Pinpoint the cell where the given text exists, returning its [X, Y] midpoint coordinate. 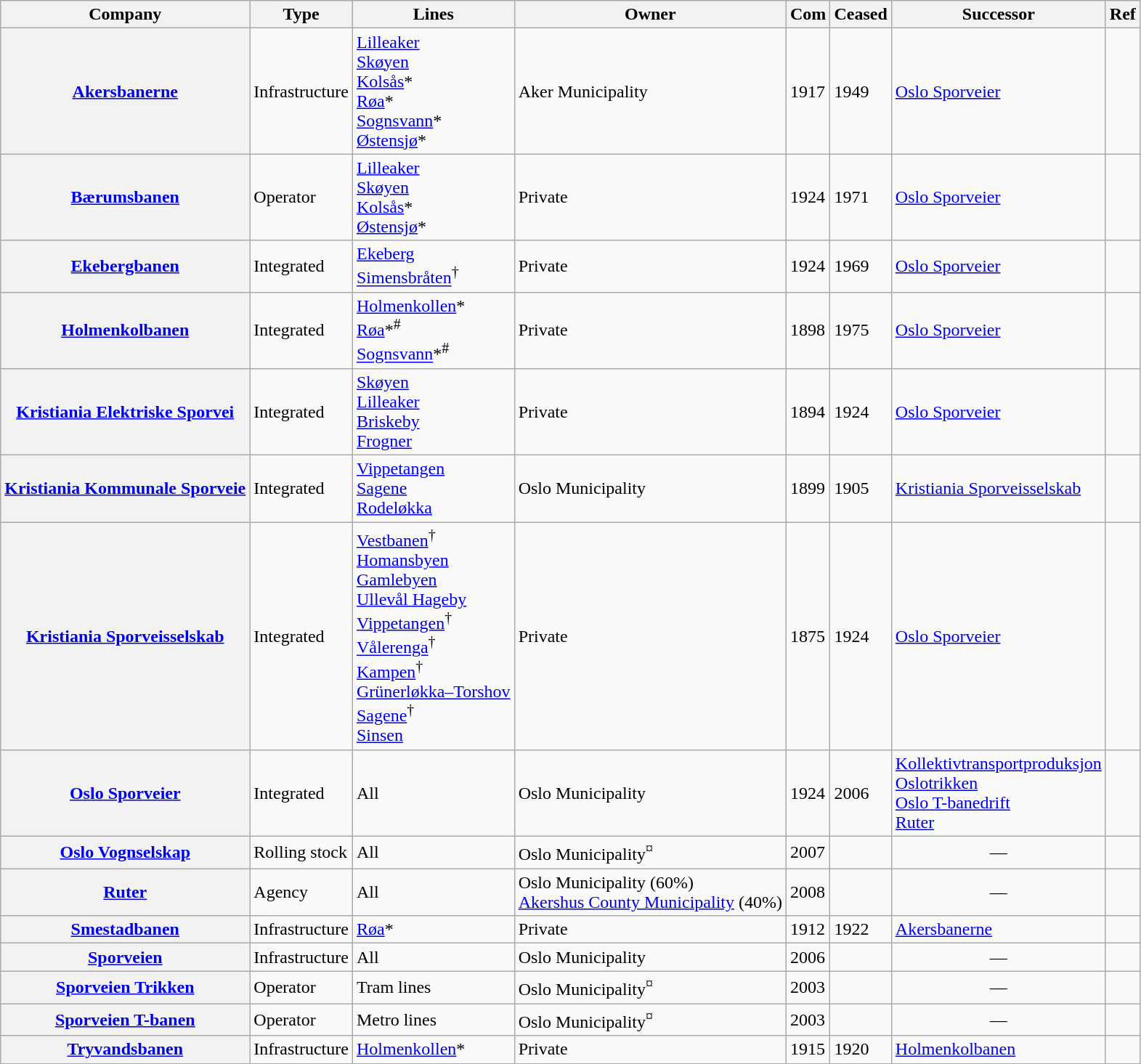
Ref [1123, 15]
Tryvandsbanen [125, 1049]
2007 [808, 853]
SkøyenLilleakerBriskebyFrogner [433, 413]
Kristiania Kommunale Sporveie [125, 489]
Holmenkollen*Røa*#Sognsvann*# [433, 330]
Kristiania Elektriske Sporvei [125, 413]
Oslo Vognselskap [125, 853]
Oslo Municipality (60%)Akershus County Municipality (40%) [650, 892]
Bærumsbanen [125, 198]
Ekebergbanen [125, 267]
Sporveien [125, 957]
Type [301, 15]
Rolling stock [301, 853]
Røa* [433, 930]
Smestadbanen [125, 930]
1875 [808, 636]
EkebergSimensbråten† [433, 267]
Metro lines [433, 1020]
VippetangenSageneRodeløkka [433, 489]
1894 [808, 413]
Holmenkollen* [433, 1049]
1917 [808, 92]
1920 [861, 1049]
1922 [861, 930]
Owner [650, 15]
1949 [861, 92]
KollektivtransportproduksjonOslotrikkenOslo T-banedriftRuter [998, 793]
1912 [808, 930]
Lines [433, 15]
LilleakerSkøyenKolsås*Røa*Sognsvann*Østensjø* [433, 92]
1971 [861, 198]
LilleakerSkøyenKolsås*Østensjø* [433, 198]
Agency [301, 892]
Ruter [125, 892]
Sporveien T-banen [125, 1020]
Company [125, 15]
1915 [808, 1049]
1898 [808, 330]
Ceased [861, 15]
Sporveien Trikken [125, 988]
Tram lines [433, 988]
1969 [861, 267]
1899 [808, 489]
Successor [998, 15]
Com [808, 15]
1975 [861, 330]
Vestbanen†HomansbyenGamlebyenUllevål HagebyVippetangen†Vålerenga†Kampen†Grünerløkka–TorshovSagene†Sinsen [433, 636]
Aker Municipality [650, 92]
2008 [808, 892]
1905 [861, 489]
